Capture the cell that displays the provided text and extract its [x, y] central coordinate. 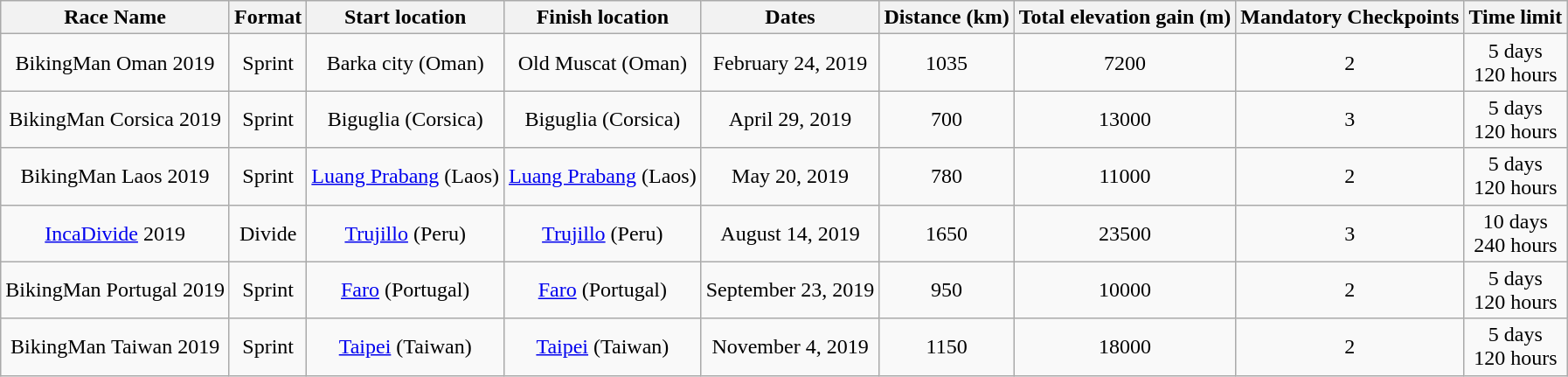
August 14, 2019 [790, 233]
Total elevation gain (m) [1125, 17]
Dates [790, 17]
Race Name [115, 17]
Format [267, 17]
10 days240 hours [1516, 233]
7200 [1125, 63]
Start location [406, 17]
Distance (km) [947, 17]
Time limit [1516, 17]
23500 [1125, 233]
February 24, 2019 [790, 63]
Finish location [603, 17]
BikingMan Oman 2019 [115, 63]
10000 [1125, 290]
700 [947, 119]
13000 [1125, 119]
Barka city (Oman) [406, 63]
BikingMan Portugal 2019 [115, 290]
November 4, 2019 [790, 346]
May 20, 2019 [790, 177]
1150 [947, 346]
18000 [1125, 346]
780 [947, 177]
BikingMan Taiwan 2019 [115, 346]
September 23, 2019 [790, 290]
11000 [1125, 177]
BikingMan Laos 2019 [115, 177]
IncaDivide 2019 [115, 233]
April 29, 2019 [790, 119]
Old Muscat (Oman) [603, 63]
1035 [947, 63]
BikingMan Corsica 2019 [115, 119]
Mandatory Checkpoints [1349, 17]
Divide [267, 233]
950 [947, 290]
1650 [947, 233]
